Find where the given text appears and provide that cell's center as (X, Y) coordinate. 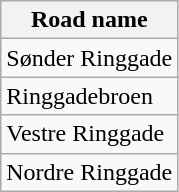
Road name (90, 20)
Sønder Ringgade (90, 58)
Vestre Ringgade (90, 134)
Ringgadebroen (90, 96)
Nordre Ringgade (90, 172)
